Determine the (x, y) coordinate at the center of the cell enclosing the given text.  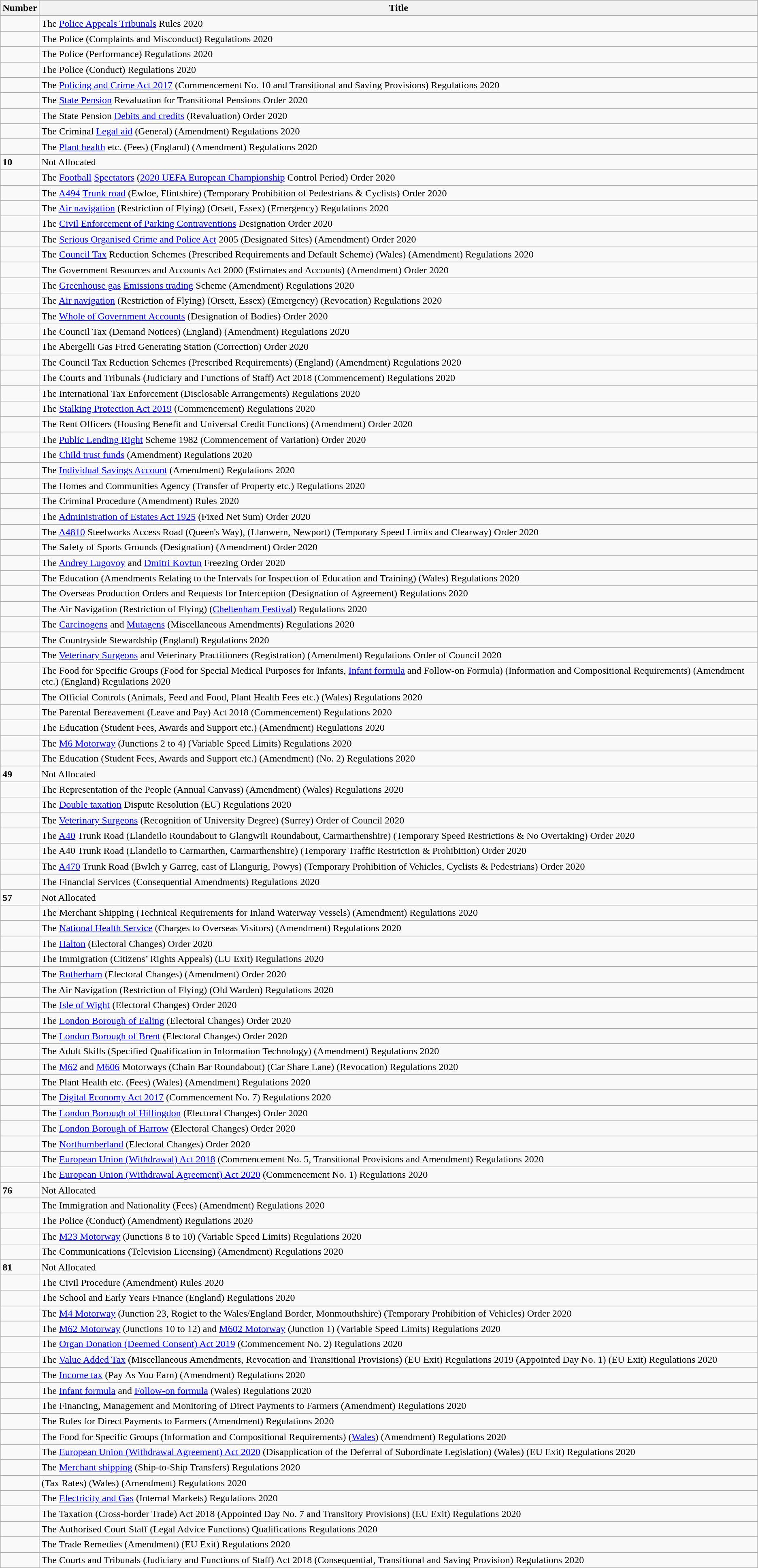
The M6 Motorway (Junctions 2 to 4) (Variable Speed Limits) Regulations 2020 (398, 743)
The Greenhouse gas Emissions trading Scheme (Amendment) Regulations 2020 (398, 285)
The Northumberland (Electoral Changes) Order 2020 (398, 1144)
The Courts and Tribunals (Judiciary and Functions of Staff) Act 2018 (Commencement) Regulations 2020 (398, 378)
The Air navigation (Restriction of Flying) (Orsett, Essex) (Emergency) (Revocation) Regulations 2020 (398, 301)
The Police (Conduct) (Amendment) Regulations 2020 (398, 1221)
The Merchant shipping (Ship-to-Ship Transfers) Regulations 2020 (398, 1468)
The Andrey Lugovoy and Dmitri Kovtun Freezing Order 2020 (398, 563)
The Infant formula and Follow-on formula (Wales) Regulations 2020 (398, 1390)
The Veterinary Surgeons and Veterinary Practitioners (Registration) (Amendment) Regulations Order of Council 2020 (398, 655)
The European Union (Withdrawal Agreement) Act 2020 (Commencement No. 1) Regulations 2020 (398, 1174)
The Plant health etc. (Fees) (England) (Amendment) Regulations 2020 (398, 147)
The Double taxation Dispute Resolution (EU) Regulations 2020 (398, 805)
The National Health Service (Charges to Overseas Visitors) (Amendment) Regulations 2020 (398, 928)
10 (20, 162)
The Parental Bereavement (Leave and Pay) Act 2018 (Commencement) Regulations 2020 (398, 713)
The Council Tax (Demand Notices) (England) (Amendment) Regulations 2020 (398, 332)
The Food for Specific Groups (Information and Compositional Requirements) (Wales) (Amendment) Regulations 2020 (398, 1437)
The Carcinogens and Mutagens (Miscellaneous Amendments) Regulations 2020 (398, 624)
The European Union (Withdrawal Agreement) Act 2020 (Disapplication of the Deferral of Subordinate Legislation) (Wales) (EU Exit) Regulations 2020 (398, 1452)
The Air navigation (Restriction of Flying) (Orsett, Essex) (Emergency) Regulations 2020 (398, 208)
The A494 Trunk road (Ewloe, Flintshire) (Temporary Prohibition of Pedestrians & Cyclists) Order 2020 (398, 193)
81 (20, 1267)
The Financing, Management and Monitoring of Direct Payments to Farmers (Amendment) Regulations 2020 (398, 1406)
The Communications (Television Licensing) (Amendment) Regulations 2020 (398, 1252)
The Courts and Tribunals (Judiciary and Functions of Staff) Act 2018 (Consequential, Transitional and Saving Provision) Regulations 2020 (398, 1560)
The Stalking Protection Act 2019 (Commencement) Regulations 2020 (398, 408)
The Police (Complaints and Misconduct) Regulations 2020 (398, 39)
The A40 Trunk Road (Llandeilo to Carmarthen, Carmarthenshire) (Temporary Traffic Restriction & Prohibition) Order 2020 (398, 851)
The Serious Organised Crime and Police Act 2005 (Designated Sites) (Amendment) Order 2020 (398, 239)
The Taxation (Cross-border Trade) Act 2018 (Appointed Day No. 7 and Transitory Provisions) (EU Exit) Regulations 2020 (398, 1514)
The Halton (Electoral Changes) Order 2020 (398, 944)
The Police (Performance) Regulations 2020 (398, 54)
The Digital Economy Act 2017 (Commencement No. 7) Regulations 2020 (398, 1098)
The Policing and Crime Act 2017 (Commencement No. 10 and Transitional and Saving Provisions) Regulations 2020 (398, 85)
The Plant Health etc. (Fees) (Wales) (Amendment) Regulations 2020 (398, 1082)
The Abergelli Gas Fired Generating Station (Correction) Order 2020 (398, 347)
The Government Resources and Accounts Act 2000 (Estimates and Accounts) (Amendment) Order 2020 (398, 270)
The Council Tax Reduction Schemes (Prescribed Requirements) (England) (Amendment) Regulations 2020 (398, 362)
The Football Spectators (2020 UEFA European Championship Control Period) Order 2020 (398, 177)
The M23 Motorway (Junctions 8 to 10) (Variable Speed Limits) Regulations 2020 (398, 1236)
Title (398, 8)
The Rent Officers (Housing Benefit and Universal Credit Functions) (Amendment) Order 2020 (398, 424)
The Criminal Procedure (Amendment) Rules 2020 (398, 501)
The M62 Motorway (Junctions 10 to 12) and M602 Motorway (Junction 1) (Variable Speed Limits) Regulations 2020 (398, 1329)
The Authorised Court Staff (Legal Advice Functions) Qualifications Regulations 2020 (398, 1529)
The Public Lending Right Scheme 1982 (Commencement of Variation) Order 2020 (398, 439)
The Veterinary Surgeons (Recognition of University Degree) (Surrey) Order of Council 2020 (398, 820)
The International Tax Enforcement (Disclosable Arrangements) Regulations 2020 (398, 393)
The Merchant Shipping (Technical Requirements for Inland Waterway Vessels) (Amendment) Regulations 2020 (398, 913)
The Overseas Production Orders and Requests for Interception (Designation of Agreement) Regulations 2020 (398, 594)
The Child trust funds (Amendment) Regulations 2020 (398, 455)
The London Borough of Brent (Electoral Changes) Order 2020 (398, 1036)
The Individual Savings Account (Amendment) Regulations 2020 (398, 470)
The Air Navigation (Restriction of Flying) (Old Warden) Regulations 2020 (398, 990)
The London Borough of Hillingdon (Electoral Changes) Order 2020 (398, 1113)
The State Pension Revaluation for Transitional Pensions Order 2020 (398, 100)
The Whole of Government Accounts (Designation of Bodies) Order 2020 (398, 316)
The Organ Donation (Deemed Consent) Act 2019 (Commencement No. 2) Regulations 2020 (398, 1344)
The Official Controls (Animals, Feed and Food, Plant Health Fees etc.) (Wales) Regulations 2020 (398, 697)
The London Borough of Harrow (Electoral Changes) Order 2020 (398, 1128)
The Administration of Estates Act 1925 (Fixed Net Sum) Order 2020 (398, 517)
The Representation of the People (Annual Canvass) (Amendment) (Wales) Regulations 2020 (398, 789)
The Air Navigation (Restriction of Flying) (Cheltenham Festival) Regulations 2020 (398, 609)
The Education (Student Fees, Awards and Support etc.) (Amendment) (No. 2) Regulations 2020 (398, 759)
The Electricity and Gas (Internal Markets) Regulations 2020 (398, 1498)
The Civil Procedure (Amendment) Rules 2020 (398, 1283)
The Education (Student Fees, Awards and Support etc.) (Amendment) Regulations 2020 (398, 728)
The Rotherham (Electoral Changes) (Amendment) Order 2020 (398, 974)
The Countryside Stewardship (England) Regulations 2020 (398, 640)
The M4 Motorway (Junction 23, Rogiet to the Wales/England Border, Monmouthshire) (Temporary Prohibition of Vehicles) Order 2020 (398, 1313)
The Civil Enforcement of Parking Contraventions Designation Order 2020 (398, 224)
The A4810 Steelworks Access Road (Queen's Way), (Llanwern, Newport) (Temporary Speed Limits and Clearway) Order 2020 (398, 532)
The State Pension Debits and credits (Revaluation) Order 2020 (398, 116)
The Safety of Sports Grounds (Designation) (Amendment) Order 2020 (398, 547)
The Income tax (Pay As You Earn) (Amendment) Regulations 2020 (398, 1375)
The Isle of Wight (Electoral Changes) Order 2020 (398, 1005)
The Council Tax Reduction Schemes (Prescribed Requirements and Default Scheme) (Wales) (Amendment) Regulations 2020 (398, 255)
The M62 and M606 Motorways (Chain Bar Roundabout) (Car Share Lane) (Revocation) Regulations 2020 (398, 1067)
The Police (Conduct) Regulations 2020 (398, 70)
(Tax Rates) (Wales) (Amendment) Regulations 2020 (398, 1483)
The Police Appeals Tribunals Rules 2020 (398, 23)
The European Union (Withdrawal) Act 2018 (Commencement No. 5, Transitional Provisions and Amendment) Regulations 2020 (398, 1159)
The A40 Trunk Road (Llandeilo Roundabout to Glangwili Roundabout, Carmarthenshire) (Temporary Speed Restrictions & No Overtaking) Order 2020 (398, 836)
Number (20, 8)
76 (20, 1190)
The Homes and Communities Agency (Transfer of Property etc.) Regulations 2020 (398, 486)
57 (20, 897)
The Immigration and Nationality (Fees) (Amendment) Regulations 2020 (398, 1206)
The London Borough of Ealing (Electoral Changes) Order 2020 (398, 1021)
The A470 Trunk Road (Bwlch y Garreg, east of Llangurig, Powys) (Temporary Prohibition of Vehicles, Cyclists & Pedestrians) Order 2020 (398, 866)
The Rules for Direct Payments to Farmers (Amendment) Regulations 2020 (398, 1421)
49 (20, 774)
The Immigration (Citizens’ Rights Appeals) (EU Exit) Regulations 2020 (398, 959)
The School and Early Years Finance (England) Regulations 2020 (398, 1298)
The Education (Amendments Relating to the Intervals for Inspection of Education and Training) (Wales) Regulations 2020 (398, 578)
The Adult Skills (Specified Qualification in Information Technology) (Amendment) Regulations 2020 (398, 1051)
The Criminal Legal aid (General) (Amendment) Regulations 2020 (398, 131)
The Trade Remedies (Amendment) (EU Exit) Regulations 2020 (398, 1545)
The Financial Services (Consequential Amendments) Regulations 2020 (398, 882)
